Find where the given text appears and provide that cell's center as [X, Y] coordinate. 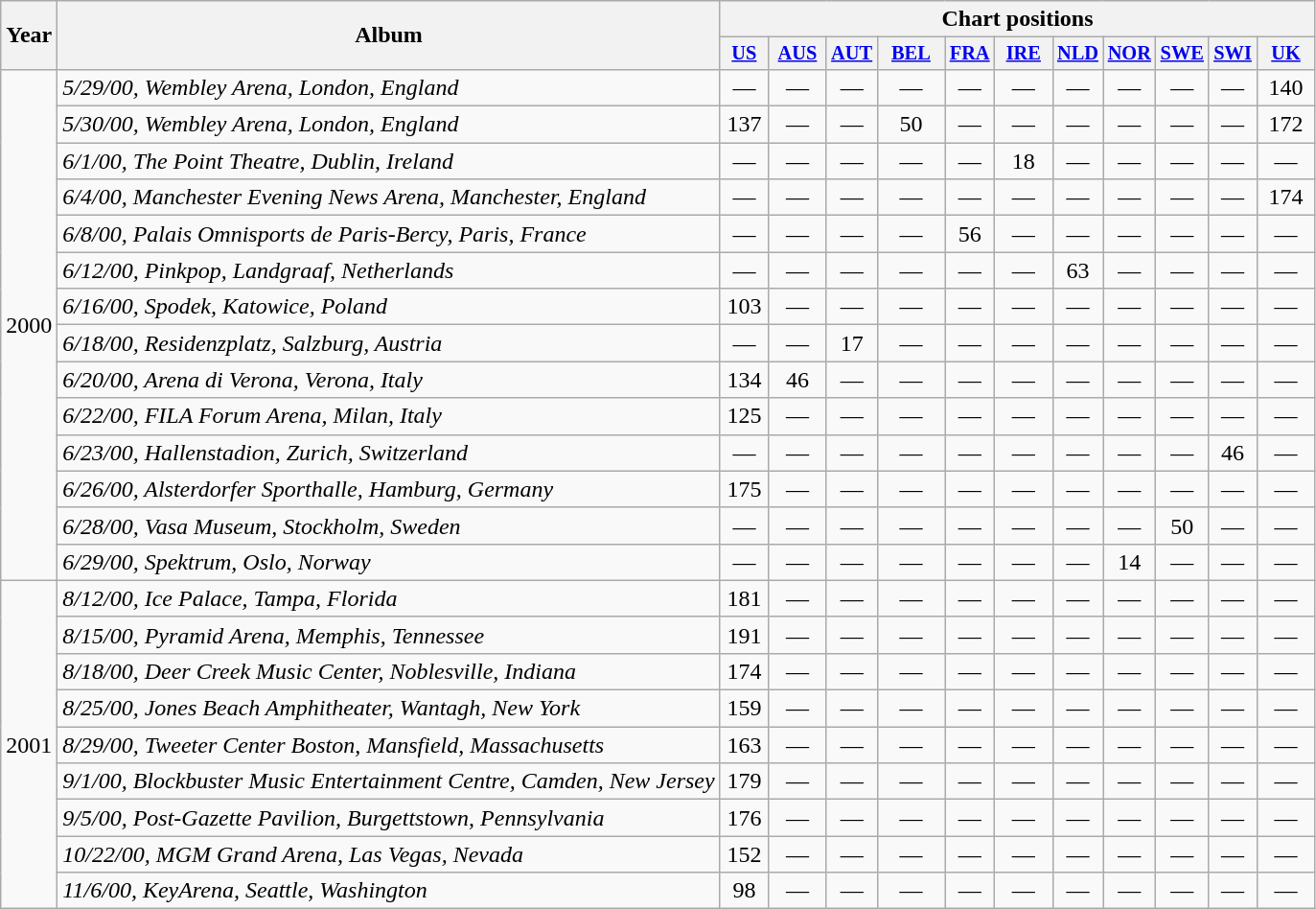
9/5/00, Post-Gazette Pavilion, Burgettstown, Pennsylvania [389, 818]
6/8/00, Palais Omnisports de Paris-Bercy, Paris, France [389, 234]
5/29/00, Wembley Arena, London, England [389, 87]
163 [744, 745]
56 [970, 234]
6/26/00, Alsterdorfer Sporthalle, Hamburg, Germany [389, 489]
2001 [29, 744]
98 [744, 891]
172 [1286, 125]
9/1/00, Blockbuster Music Entertainment Centre, Camden, New Jersey [389, 781]
SWE [1183, 54]
103 [744, 307]
SWI [1233, 54]
NLD [1077, 54]
6/29/00, Spektrum, Oslo, Norway [389, 562]
179 [744, 781]
175 [744, 489]
BEL [911, 54]
18 [1024, 161]
6/28/00, Vasa Museum, Stockholm, Sweden [389, 525]
191 [744, 635]
140 [1286, 87]
181 [744, 598]
159 [744, 709]
8/29/00, Tweeter Center Boston, Mansfield, Massachusetts [389, 745]
6/16/00, Spodek, Katowice, Poland [389, 307]
6/22/00, FILA Forum Arena, Milan, Italy [389, 416]
6/4/00, Manchester Evening News Arena, Manchester, England [389, 198]
5/30/00, Wembley Arena, London, England [389, 125]
8/15/00, Pyramid Arena, Memphis, Tennessee [389, 635]
Chart positions [1018, 19]
8/25/00, Jones Beach Amphitheater, Wantagh, New York [389, 709]
134 [744, 380]
152 [744, 854]
6/12/00, Pinkpop, Landgraaf, Netherlands [389, 270]
Year [29, 35]
NOR [1129, 54]
14 [1129, 562]
UK [1286, 54]
AUT [851, 54]
US [744, 54]
IRE [1024, 54]
125 [744, 416]
17 [851, 343]
176 [744, 818]
6/1/00, The Point Theatre, Dublin, Ireland [389, 161]
10/22/00, MGM Grand Arena, Las Vegas, Nevada [389, 854]
8/18/00, Deer Creek Music Center, Noblesville, Indiana [389, 671]
137 [744, 125]
11/6/00, KeyArena, Seattle, Washington [389, 891]
FRA [970, 54]
8/12/00, Ice Palace, Tampa, Florida [389, 598]
2000 [29, 324]
Album [389, 35]
63 [1077, 270]
AUS [797, 54]
6/20/00, Arena di Verona, Verona, Italy [389, 380]
6/18/00, Residenzplatz, Salzburg, Austria [389, 343]
6/23/00, Hallenstadion, Zurich, Switzerland [389, 453]
